Extract the [x, y] coordinate from the center of the cell holding the provided text.  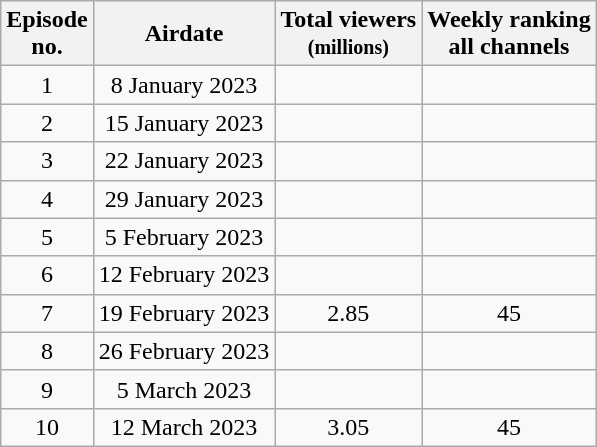
26 February 2023 [184, 351]
3 [47, 161]
Total viewers(millions) [348, 34]
5 February 2023 [184, 237]
4 [47, 199]
9 [47, 389]
5 March 2023 [184, 389]
2 [47, 123]
22 January 2023 [184, 161]
19 February 2023 [184, 313]
15 January 2023 [184, 123]
29 January 2023 [184, 199]
8 [47, 351]
7 [47, 313]
6 [47, 275]
5 [47, 237]
2.85 [348, 313]
8 January 2023 [184, 85]
12 March 2023 [184, 427]
1 [47, 85]
Weekly rankingall channels [509, 34]
12 February 2023 [184, 275]
Airdate [184, 34]
3.05 [348, 427]
Episodeno. [47, 34]
10 [47, 427]
